Output the [X, Y] coordinate of the center of the cell containing the given text.  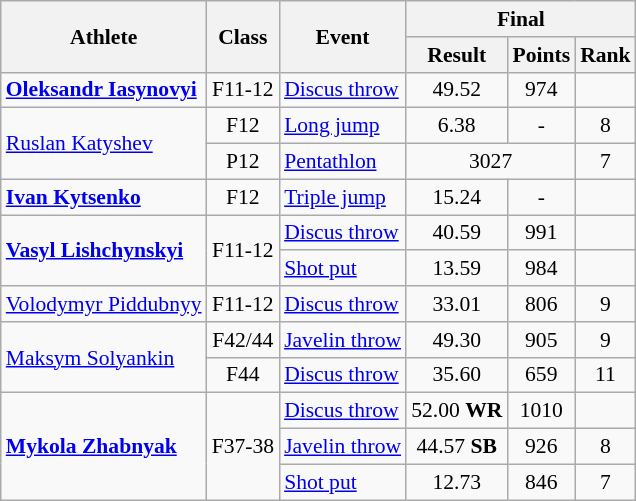
Ruslan Katyshev [104, 144]
926 [541, 447]
Vasyl Lishchynskyi [104, 250]
15.24 [456, 197]
Maksym Solyankin [104, 358]
49.30 [456, 340]
974 [541, 90]
12.73 [456, 482]
659 [541, 375]
Result [456, 55]
Final [521, 19]
F37-38 [243, 446]
Pentathlon [342, 162]
Long jump [342, 126]
991 [541, 233]
40.59 [456, 233]
Rank [606, 55]
F44 [243, 375]
6.38 [456, 126]
Athlete [104, 36]
3027 [490, 162]
33.01 [456, 304]
Mykola Zhabnyak [104, 446]
Event [342, 36]
13.59 [456, 269]
P12 [243, 162]
846 [541, 482]
52.00 WR [456, 411]
Triple jump [342, 197]
Volodymyr Piddubnyy [104, 304]
1010 [541, 411]
Ivan Kytsenko [104, 197]
Points [541, 55]
F42/44 [243, 340]
44.57 SB [456, 447]
984 [541, 269]
11 [606, 375]
49.52 [456, 90]
806 [541, 304]
35.60 [456, 375]
905 [541, 340]
Oleksandr Iasynovyi [104, 90]
Class [243, 36]
